Extract the [x, y] coordinate from the center of the cell holding the provided text.  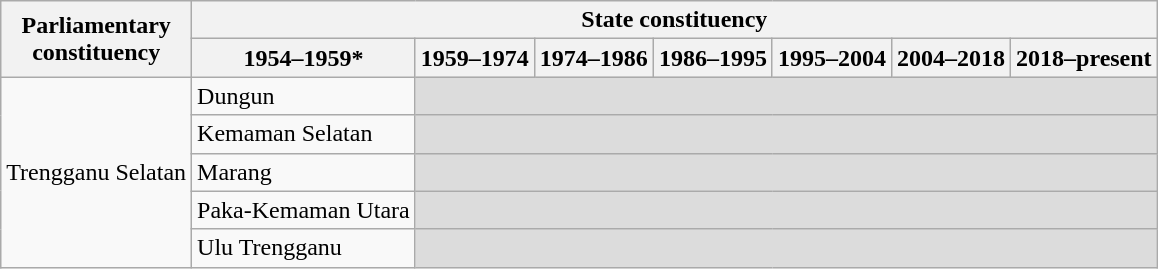
Trengganu Selatan [96, 172]
1974–1986 [594, 58]
Parliamentaryconstituency [96, 39]
Ulu Trengganu [304, 248]
Kemaman Selatan [304, 134]
Dungun [304, 96]
2004–2018 [950, 58]
1959–1974 [474, 58]
Paka-Kemaman Utara [304, 210]
2018–present [1084, 58]
State constituency [675, 20]
1995–2004 [832, 58]
Marang [304, 172]
1986–1995 [712, 58]
1954–1959* [304, 58]
